Scan for the cell matching the given text and deliver its (x, y) coordinate at center. 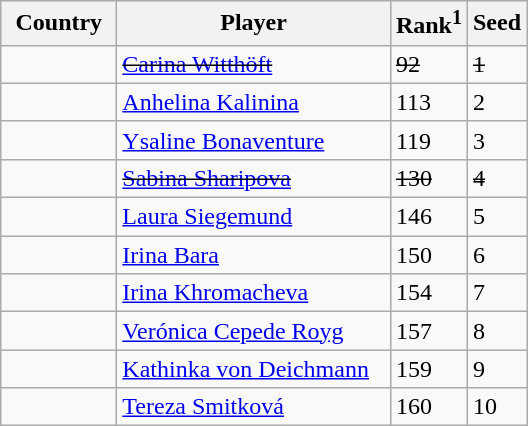
2 (496, 102)
160 (428, 407)
Irina Khromacheva (254, 293)
1 (496, 64)
10 (496, 407)
5 (496, 217)
92 (428, 64)
Verónica Cepede Royg (254, 331)
Rank1 (428, 24)
Sabina Sharipova (254, 178)
Anhelina Kalinina (254, 102)
150 (428, 255)
Country (59, 24)
4 (496, 178)
159 (428, 369)
Kathinka von Deichmann (254, 369)
3 (496, 140)
113 (428, 102)
Irina Bara (254, 255)
154 (428, 293)
Player (254, 24)
Tereza Smitková (254, 407)
8 (496, 331)
130 (428, 178)
Laura Siegemund (254, 217)
6 (496, 255)
119 (428, 140)
9 (496, 369)
157 (428, 331)
Ysaline Bonaventure (254, 140)
146 (428, 217)
7 (496, 293)
Seed (496, 24)
Carina Witthöft (254, 64)
